Search for the cell housing the specified text and yield its (X, Y) center coordinate. 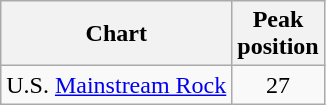
U.S. Mainstream Rock (116, 85)
Peakposition (278, 34)
Chart (116, 34)
27 (278, 85)
